Pinpoint the cell where the given text exists, returning its [x, y] midpoint coordinate. 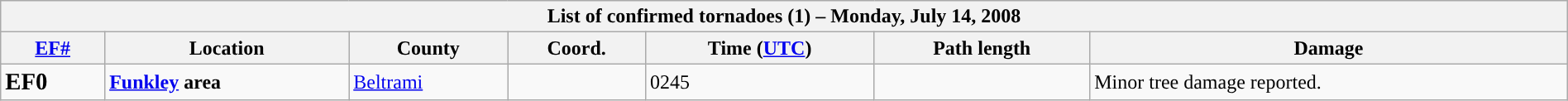
Beltrami [428, 82]
Location [227, 48]
County [428, 48]
Coord. [577, 48]
List of confirmed tornadoes (1) – Monday, July 14, 2008 [784, 17]
EF# [53, 48]
Minor tree damage reported. [1329, 82]
EF0 [53, 82]
Path length [982, 48]
Damage [1329, 48]
0245 [760, 82]
Funkley area [227, 82]
Time (UTC) [760, 48]
